Output the (X, Y) coordinate of the center of the cell containing the given text.  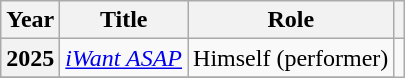
Year (30, 20)
iWant ASAP (124, 58)
Himself (performer) (291, 58)
Role (291, 20)
2025 (30, 58)
Title (124, 20)
